Detect which cell encompasses the target text, then output its (X, Y) center coordinate. 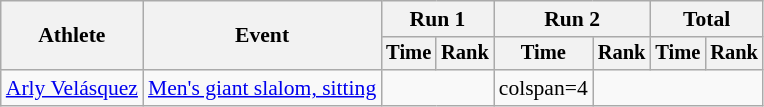
Run 1 (437, 19)
Total (706, 19)
Event (262, 36)
colspan=4 (544, 88)
Men's giant slalom, sitting (262, 88)
Run 2 (572, 19)
Athlete (72, 36)
Arly Velásquez (72, 88)
